Extract the (x, y) coordinate from the center of the cell holding the provided text.  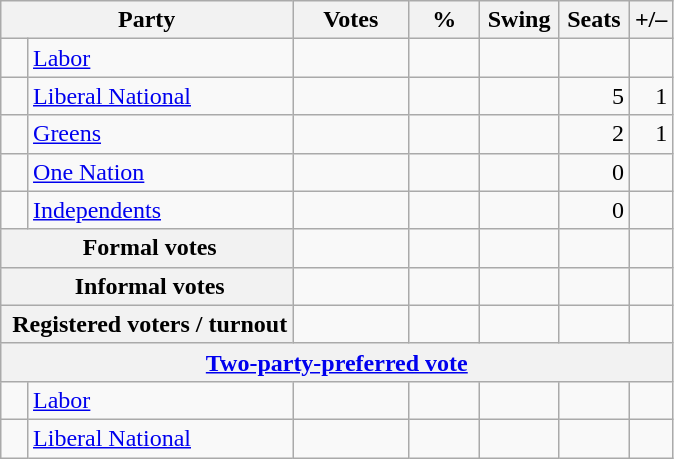
2 (594, 134)
Two-party-preferred vote (337, 362)
Informal votes (147, 286)
Votes (351, 20)
Swing (520, 20)
5 (594, 96)
One Nation (160, 172)
Independents (160, 210)
Party (147, 20)
Formal votes (147, 248)
Registered voters / turnout (147, 324)
+/– (650, 20)
% (444, 20)
Greens (160, 134)
Seats (594, 20)
